Pinpoint the cell where the given text exists, returning its [x, y] midpoint coordinate. 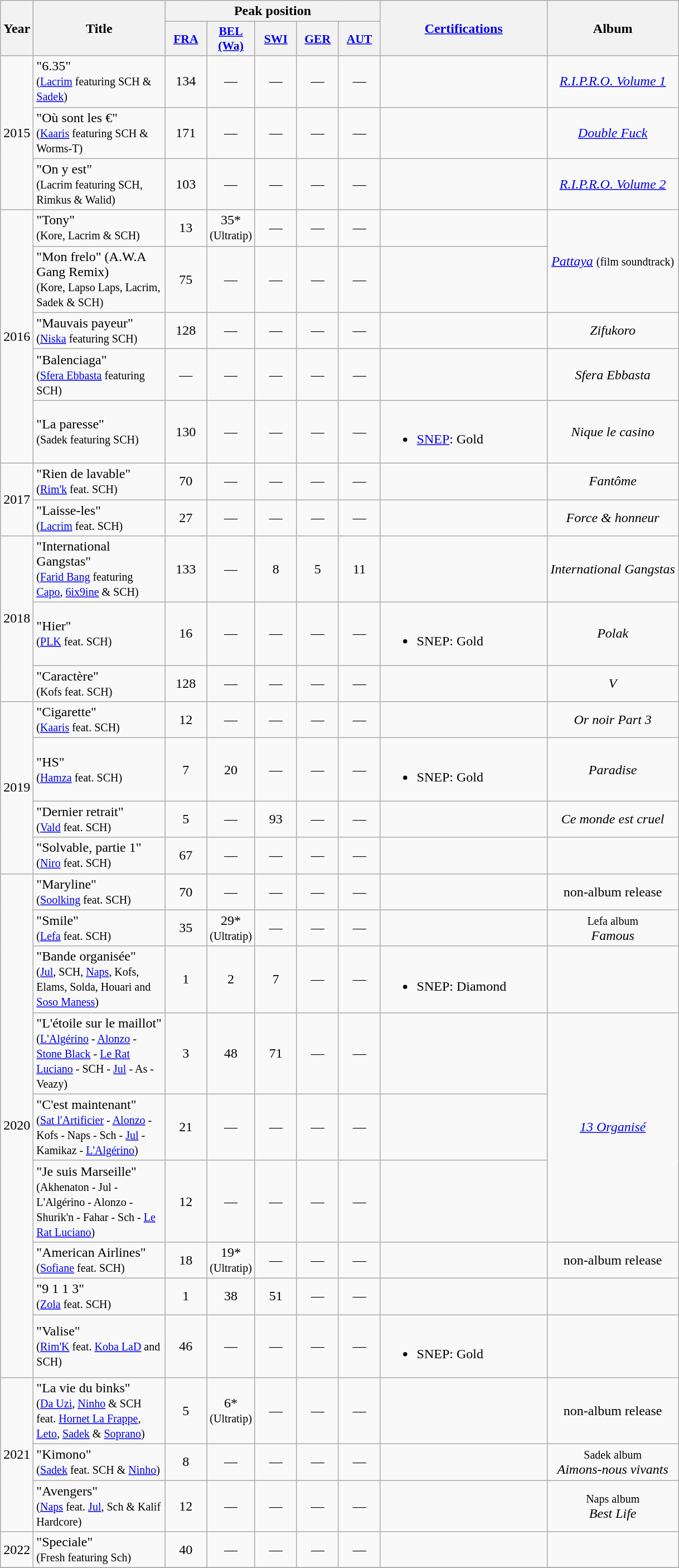
FRA [186, 39]
R.I.P.R.O. Volume 2 [613, 184]
Peak position [273, 11]
35 [186, 928]
Polak [613, 634]
93 [275, 819]
International Gangstas [613, 569]
Force & honneur [613, 518]
13 Organisé [613, 1127]
Sadek albumAimons-nous vivants [613, 1463]
Naps albumBest Life [613, 1506]
"HS" (Hamza feat. SCH) [99, 770]
V [613, 684]
Pattaya (film soundtrack) [613, 261]
130 [186, 432]
Zifukoro [613, 330]
6*(Ultratip) [231, 1411]
Ce monde est cruel [613, 819]
38 [231, 1296]
Fantôme [613, 481]
2018 [17, 619]
11 [359, 569]
"L'étoile sur le maillot" (L'Algérino - Alonzo - Stone Black - Le Rat Luciano - SCH - Jul - As - Veazy) [99, 1053]
GER [318, 39]
Sfera Ebbasta [613, 374]
13 [186, 228]
40 [186, 1550]
Year [17, 28]
Certifications [464, 28]
"Rien de lavable" (Rim'k feat. SCH) [99, 481]
29*(Ultratip) [231, 928]
2017 [17, 499]
R.I.P.R.O. Volume 1 [613, 81]
51 [275, 1296]
134 [186, 81]
2019 [17, 788]
"Mauvais payeur" (Niska featuring SCH) [99, 330]
"International Gangstas" (Farid Bang featuring Capo, 6ix9ine & SCH) [99, 569]
Title [99, 28]
BEL (Wa) [231, 39]
2021 [17, 1455]
"Cigarette" (Kaaris feat. SCH) [99, 720]
"6.35" (Lacrim featuring SCH & Sadek) [99, 81]
2016 [17, 336]
67 [186, 856]
35*(Ultratip) [231, 228]
"Maryline" (Soolking feat. SCH) [99, 891]
Album [613, 28]
"American Airlines" (Sofiane feat. SCH) [99, 1260]
71 [275, 1053]
103 [186, 184]
AUT [359, 39]
"Solvable, partie 1" (Niro feat. SCH) [99, 856]
SWI [275, 39]
SNEP: Diamond [464, 980]
27 [186, 518]
Double Fuck [613, 133]
171 [186, 133]
2015 [17, 133]
Paradise [613, 770]
"La paresse" (Sadek featuring SCH) [99, 432]
20 [231, 770]
Nique le casino [613, 432]
"Balenciaga" (Sfera Ebbasta featuring SCH) [99, 374]
"On y est" (Lacrim featuring SCH, Rimkus & Walid) [99, 184]
"La vie du binks" (Da Uzi, Ninho & SCH feat. Hornet La Frappe, Leto, Sadek & Soprano) [99, 1411]
"Bande organisée" (Jul, SCH, Naps, Kofs, Elams, Solda, Houari and Soso Maness) [99, 980]
"Caractère" (Kofs feat. SCH) [99, 684]
"9 1 1 3" (Zola feat. SCH) [99, 1296]
2020 [17, 1126]
"Avengers" (Naps feat. Jul, Sch & Kalif Hardcore) [99, 1506]
18 [186, 1260]
"Smile" (Lefa feat. SCH) [99, 928]
133 [186, 569]
16 [186, 634]
2022 [17, 1550]
"Laisse-les" (Lacrim feat. SCH) [99, 518]
"Tony" (Kore, Lacrim & SCH) [99, 228]
"Valise" (Rim'K feat. Koba LaD and SCH) [99, 1345]
Or noir Part 3 [613, 720]
Lefa albumFamous [613, 928]
"Kimono" (Sadek feat. SCH & Ninho) [99, 1463]
19*(Ultratip) [231, 1260]
3 [186, 1053]
"Où sont les €" (Kaaris featuring SCH & Worms-T) [99, 133]
2 [231, 980]
21 [186, 1127]
"Hier" (PLK feat. SCH) [99, 634]
"Mon frelo" (A.W.A Gang Remix)(Kore, Lapso Laps, Lacrim, Sadek & SCH) [99, 279]
"C'est maintenant" (Sat l'Artificier - Alonzo - Kofs - Naps - Sch - Jul - Kamikaz - L'Algérino) [99, 1127]
75 [186, 279]
"Dernier retrait" (Vald feat. SCH) [99, 819]
46 [186, 1345]
"Speciale" (Fresh featuring Sch) [99, 1550]
"Je suis Marseille" (Akhenaton - Jul - L'Algérino - Alonzo - Shurik'n - Fahar - Sch - Le Rat Luciano) [99, 1201]
48 [231, 1053]
